Extract the [x, y] coordinate from the center of the cell holding the provided text.  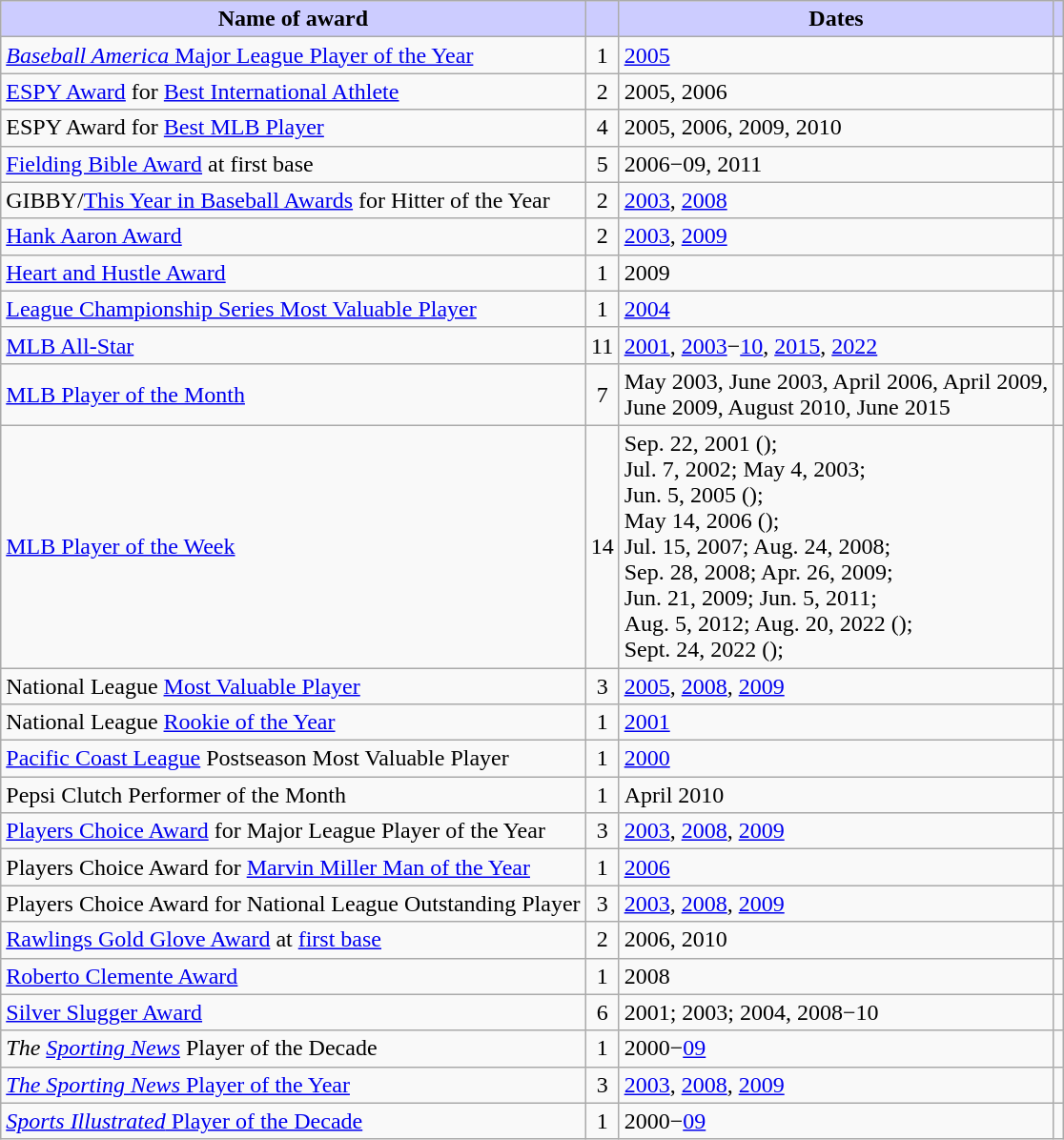
Players Choice Award for Major League Player of the Year [294, 831]
Baseball America Major League Player of the Year [294, 55]
Players Choice Award for National League Outstanding Player [294, 904]
2004 [836, 309]
2005 [836, 55]
6 [603, 1012]
Roberto Clemente Award [294, 976]
2008 [836, 976]
League Championship Series Most Valuable Player [294, 309]
Players Choice Award for Marvin Miller Man of the Year [294, 867]
7 [603, 395]
April 2010 [836, 795]
2001; 2003; 2004, 2008−10 [836, 1012]
2003, 2008 [836, 200]
2006 [836, 867]
May 2003, June 2003, April 2006, April 2009, June 2009, August 2010, June 2015 [836, 395]
2006−09, 2011 [836, 164]
5 [603, 164]
Silver Slugger Award [294, 1012]
The Sporting News Player of the Year [294, 1085]
National League Most Valuable Player [294, 685]
11 [603, 345]
National League Rookie of the Year [294, 723]
Heart and Hustle Award [294, 273]
Rawlings Gold Glove Award at first base [294, 940]
2001 [836, 723]
GIBBY/This Year in Baseball Awards for Hitter of the Year [294, 200]
Pacific Coast League Postseason Most Valuable Player [294, 759]
2005, 2006, 2009, 2010 [836, 128]
4 [603, 128]
ESPY Award for Best International Athlete [294, 92]
2006, 2010 [836, 940]
Name of award [294, 19]
Pepsi Clutch Performer of the Month [294, 795]
MLB All-Star [294, 345]
2009 [836, 273]
Dates [836, 19]
2005, 2008, 2009 [836, 685]
ESPY Award for Best MLB Player [294, 128]
Hank Aaron Award [294, 236]
MLB Player of the Month [294, 395]
2003, 2009 [836, 236]
Fielding Bible Award at first base [294, 164]
2001, 2003−10, 2015, 2022 [836, 345]
2000 [836, 759]
2005, 2006 [836, 92]
Sports Illustrated Player of the Decade [294, 1121]
14 [603, 546]
MLB Player of the Week [294, 546]
The Sporting News Player of the Decade [294, 1048]
